Detect which cell encompasses the target text, then output its [x, y] center coordinate. 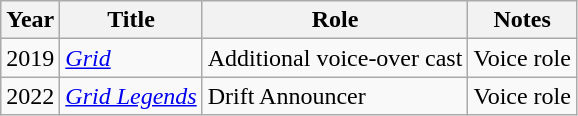
Additional voice-over cast [335, 58]
Drift Announcer [335, 96]
Grid Legends [131, 96]
Role [335, 20]
Year [30, 20]
2022 [30, 96]
Notes [522, 20]
Title [131, 20]
2019 [30, 58]
Grid [131, 58]
